Identify which cell holds the provided text, then report its (x, y) central coordinate. 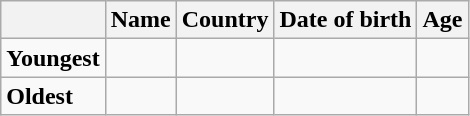
Age (442, 20)
Country (225, 20)
Date of birth (346, 20)
Youngest (53, 58)
Name (140, 20)
Oldest (53, 96)
